Find where the given text appears and provide that cell's center as (X, Y) coordinate. 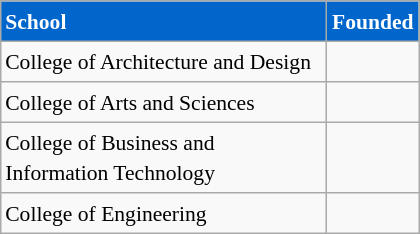
College of Architecture and Design (164, 62)
College of Arts and Sciences (164, 102)
College of Business and Information Technology (164, 158)
College of Engineering (164, 213)
Founded (373, 21)
School (164, 21)
